For the text-containing cell, return its midpoint in (X, Y) coordinate format. 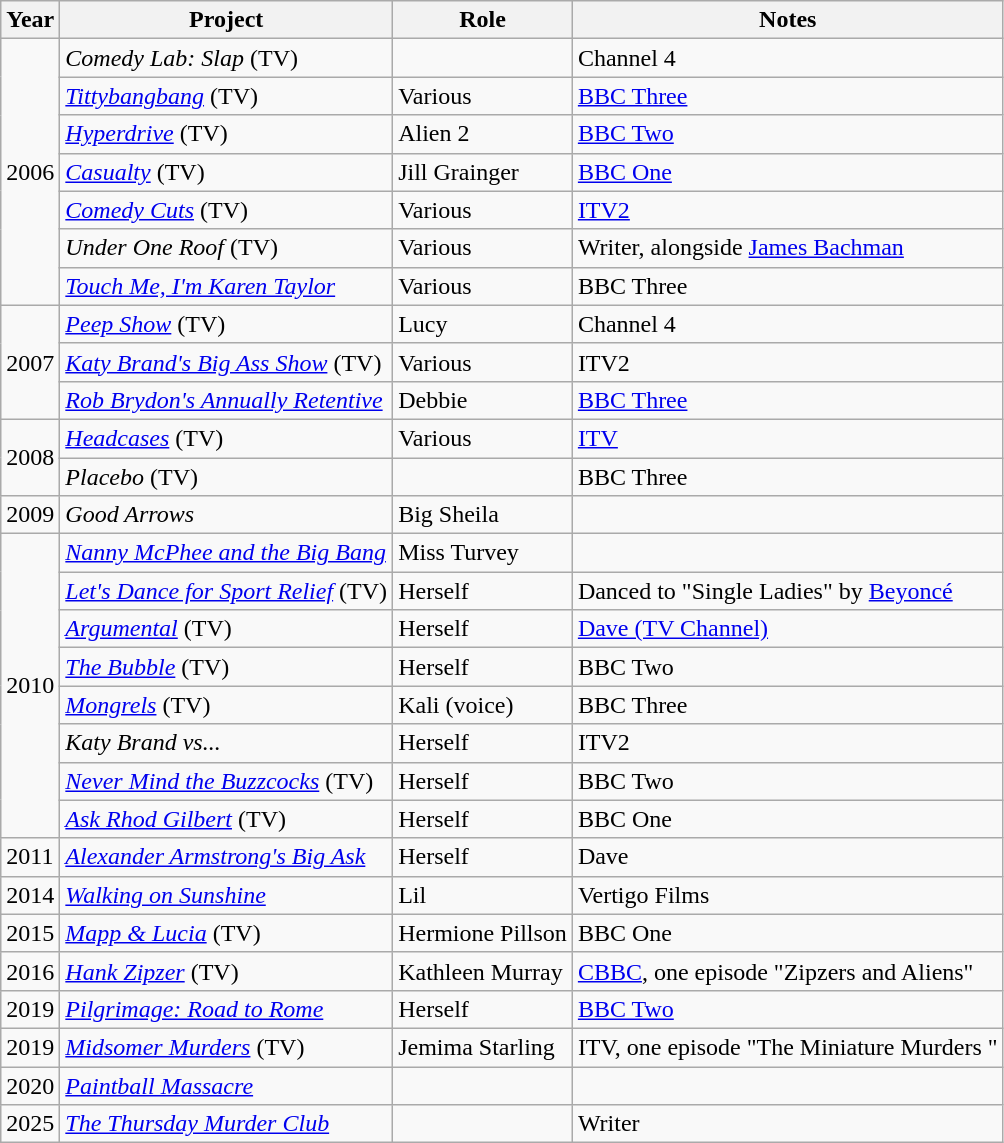
Under One Roof (TV) (226, 248)
Midsomer Murders (TV) (226, 1047)
Lucy (483, 324)
Alexander Armstrong's Big Ask (226, 857)
Good Arrows (226, 515)
Lil (483, 895)
Dave (TV Channel) (788, 629)
2020 (30, 1085)
2010 (30, 686)
Ask Rhod Gilbert (TV) (226, 819)
Mongrels (TV) (226, 705)
2011 (30, 857)
Casualty (TV) (226, 172)
2008 (30, 457)
Vertigo Films (788, 895)
Danced to "Single Ladies" by Beyoncé (788, 591)
Alien 2 (483, 134)
Project (226, 20)
Katy Brand's Big Ass Show (TV) (226, 362)
2015 (30, 933)
Comedy Cuts (TV) (226, 210)
Kali (voice) (483, 705)
Mapp & Lucia (TV) (226, 933)
The Thursday Murder Club (226, 1124)
Peep Show (TV) (226, 324)
2006 (30, 172)
Walking on Sunshine (226, 895)
Comedy Lab: Slap (TV) (226, 58)
2025 (30, 1124)
2016 (30, 971)
Kathleen Murray (483, 971)
Touch Me, I'm Karen Taylor (226, 286)
Headcases (TV) (226, 438)
Tittybangbang (TV) (226, 96)
Placebo (TV) (226, 477)
CBBC, one episode "Zipzers and Aliens" (788, 971)
Hank Zipzer (TV) (226, 971)
ITV (788, 438)
Nanny McPhee and the Big Bang (226, 553)
2007 (30, 362)
Big Sheila (483, 515)
Pilgrimage: Road to Rome (226, 1009)
Year (30, 20)
Role (483, 20)
Paintball Massacre (226, 1085)
Hermione Pillson (483, 933)
Katy Brand vs... (226, 743)
Miss Turvey (483, 553)
Debbie (483, 400)
Notes (788, 20)
Jill Grainger (483, 172)
Dave (788, 857)
Writer, alongside James Bachman (788, 248)
2014 (30, 895)
Hyperdrive (TV) (226, 134)
Writer (788, 1124)
ITV, one episode "The Miniature Murders " (788, 1047)
2009 (30, 515)
Let's Dance for Sport Relief (TV) (226, 591)
The Bubble (TV) (226, 667)
Argumental (TV) (226, 629)
Rob Brydon's Annually Retentive (226, 400)
Jemima Starling (483, 1047)
Never Mind the Buzzcocks (TV) (226, 781)
